Search for the cell housing the specified text and yield its [X, Y] center coordinate. 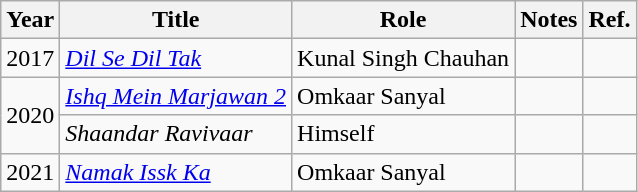
Shaandar Ravivaar [176, 134]
Himself [404, 134]
Ref. [610, 20]
Notes [549, 20]
Ishq Mein Marjawan 2 [176, 96]
2020 [30, 115]
Namak Issk Ka [176, 172]
Role [404, 20]
Year [30, 20]
2017 [30, 58]
2021 [30, 172]
Kunal Singh Chauhan [404, 58]
Dil Se Dil Tak [176, 58]
Title [176, 20]
